Find where the given text appears and provide that cell's center as [x, y] coordinate. 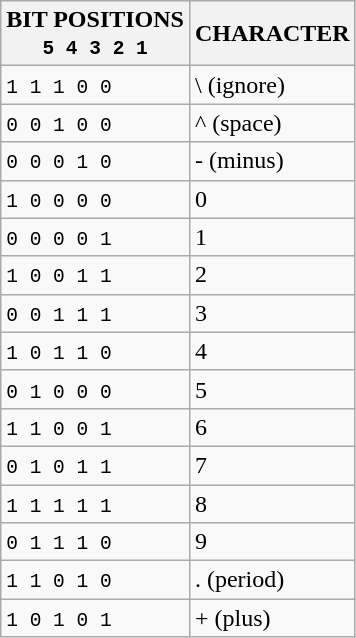
. (period) [272, 580]
1 1 0 0 1 [96, 427]
7 [272, 465]
1 1 1 1 1 [96, 503]
+ (plus) [272, 618]
1 1 0 1 0 [96, 580]
CHARACTER [272, 34]
0 0 0 1 0 [96, 161]
0 [272, 199]
1 [272, 237]
1 0 1 0 1 [96, 618]
1 1 1 0 0 [96, 85]
- (minus) [272, 161]
1 0 0 1 1 [96, 275]
1 0 1 1 0 [96, 351]
1 0 0 0 0 [96, 199]
^ (space) [272, 123]
0 0 1 1 1 [96, 313]
0 0 1 0 0 [96, 123]
BIT POSITIONS5 4 3 2 1 [96, 34]
0 1 0 1 1 [96, 465]
\ (ignore) [272, 85]
6 [272, 427]
8 [272, 503]
0 0 0 0 1 [96, 237]
5 [272, 389]
9 [272, 542]
3 [272, 313]
0 1 1 1 0 [96, 542]
4 [272, 351]
2 [272, 275]
0 1 0 0 0 [96, 389]
